Extract the [X, Y] coordinate from the center of the cell holding the provided text.  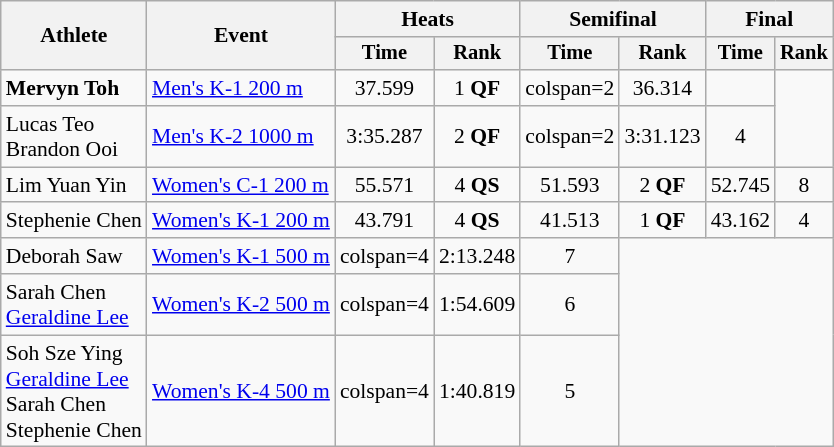
Event [241, 36]
Women's C-1 200 m [241, 185]
Sarah ChenGeraldine Lee [74, 304]
2:13.248 [477, 256]
52.745 [740, 185]
43.791 [384, 221]
7 [570, 256]
1:54.609 [477, 304]
3:31.123 [662, 136]
5 [570, 391]
6 [570, 304]
Final [770, 19]
Men's K-1 200 m [241, 88]
55.571 [384, 185]
Lim Yuan Yin [74, 185]
3:35.287 [384, 136]
Stephenie Chen [74, 221]
43.162 [740, 221]
Women's K-2 500 m [241, 304]
Heats [428, 19]
Deborah Saw [74, 256]
Athlete [74, 36]
Lucas TeoBrandon Ooi [74, 136]
Mervyn Toh [74, 88]
51.593 [570, 185]
Women's K-1 200 m [241, 221]
37.599 [384, 88]
Semifinal [612, 19]
Women's K-1 500 m [241, 256]
41.513 [570, 221]
36.314 [662, 88]
Men's K-2 1000 m [241, 136]
1:40.819 [477, 391]
8 [804, 185]
Soh Sze YingGeraldine LeeSarah ChenStephenie Chen [74, 391]
Women's K-4 500 m [241, 391]
